Search for the cell housing the specified text and yield its (X, Y) center coordinate. 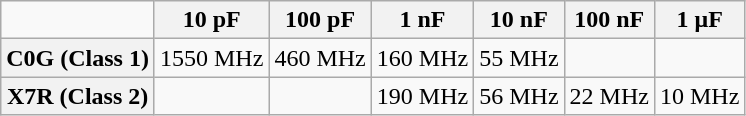
C0G (Class 1) (78, 58)
1550 MHz (211, 58)
160 MHz (422, 58)
100 nF (609, 20)
22 MHz (609, 96)
10 pF (211, 20)
1 nF (422, 20)
X7R (Class 2) (78, 96)
190 MHz (422, 96)
55 MHz (519, 58)
1 μF (699, 20)
460 MHz (320, 58)
56 MHz (519, 96)
100 pF (320, 20)
10 nF (519, 20)
10 MHz (699, 96)
